Pinpoint the cell where the given text exists, returning its (x, y) midpoint coordinate. 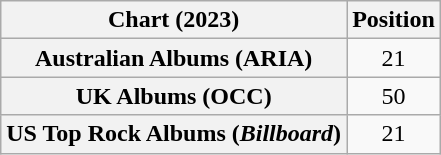
Chart (2023) (174, 20)
US Top Rock Albums (Billboard) (174, 134)
50 (394, 96)
Position (394, 20)
Australian Albums (ARIA) (174, 58)
UK Albums (OCC) (174, 96)
